Find where the given text appears and provide that cell's center as (X, Y) coordinate. 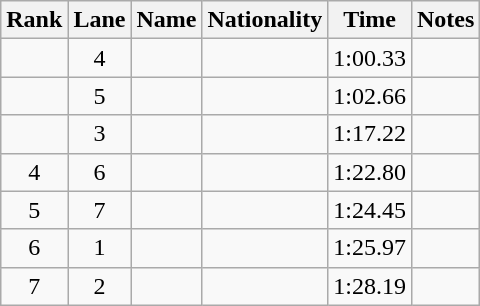
1:00.33 (370, 58)
Notes (445, 20)
Lane (100, 20)
3 (100, 134)
2 (100, 286)
Rank (34, 20)
1:24.45 (370, 210)
Name (166, 20)
1:17.22 (370, 134)
Nationality (265, 20)
1 (100, 248)
1:02.66 (370, 96)
Time (370, 20)
1:25.97 (370, 248)
1:22.80 (370, 172)
1:28.19 (370, 286)
